Locate the cell with the specified text and output its (x, y) center coordinate. 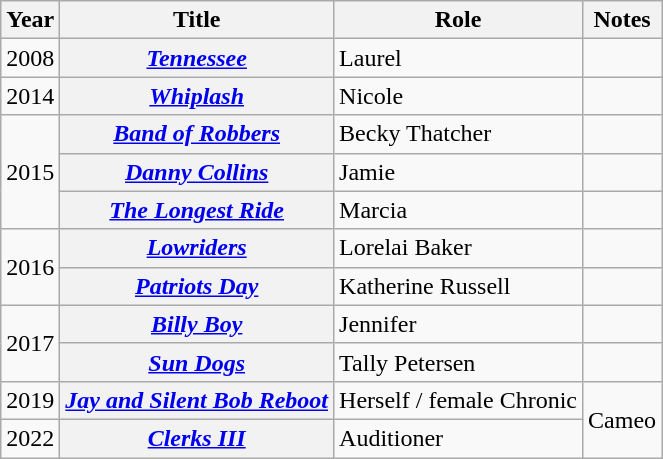
Title (197, 20)
2015 (30, 172)
Jennifer (458, 324)
Year (30, 20)
Nicole (458, 96)
Auditioner (458, 438)
Band of Robbers (197, 134)
Lorelai Baker (458, 248)
Marcia (458, 210)
2019 (30, 400)
Tennessee (197, 58)
2022 (30, 438)
Whiplash (197, 96)
Danny Collins (197, 172)
Katherine Russell (458, 286)
Patriots Day (197, 286)
The Longest Ride (197, 210)
2017 (30, 343)
Notes (622, 20)
2016 (30, 267)
Sun Dogs (197, 362)
Herself / female Chronic (458, 400)
Cameo (622, 419)
2008 (30, 58)
Lowriders (197, 248)
Billy Boy (197, 324)
Becky Thatcher (458, 134)
Jay and Silent Bob Reboot (197, 400)
2014 (30, 96)
Role (458, 20)
Clerks III (197, 438)
Jamie (458, 172)
Tally Petersen (458, 362)
Laurel (458, 58)
